Return the (x, y) coordinate for the center point of the cell that contains the specified text.  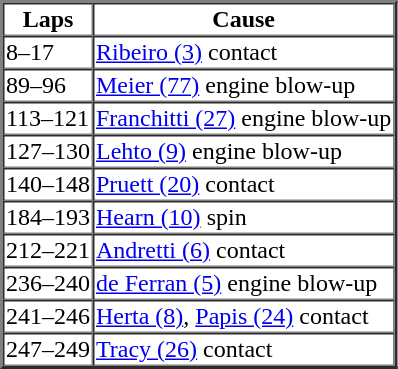
Herta (8), Papis (24) contact (244, 316)
113–121 (48, 118)
236–240 (48, 284)
Ribeiro (3) contact (244, 52)
89–96 (48, 86)
241–246 (48, 316)
Lehto (9) engine blow-up (244, 152)
127–130 (48, 152)
Andretti (6) contact (244, 250)
Hearn (10) spin (244, 218)
Pruett (20) contact (244, 184)
8–17 (48, 52)
140–148 (48, 184)
de Ferran (5) engine blow-up (244, 284)
212–221 (48, 250)
247–249 (48, 350)
Meier (77) engine blow-up (244, 86)
Laps (48, 20)
Cause (244, 20)
184–193 (48, 218)
Tracy (26) contact (244, 350)
Franchitti (27) engine blow-up (244, 118)
